Return the (X, Y) coordinate for the center point of the cell that contains the specified text.  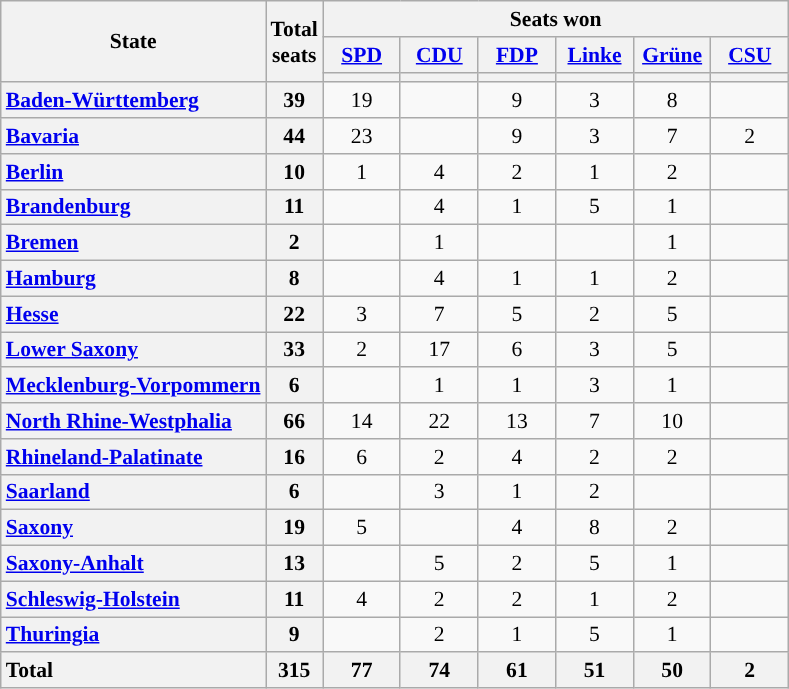
Berlin (134, 172)
77 (362, 671)
Seats won (556, 19)
66 (294, 421)
Grüne (672, 55)
North Rhine-Westphalia (134, 421)
Thuringia (134, 635)
FDP (517, 55)
Schleswig-Holstein (134, 599)
Bremen (134, 243)
33 (294, 350)
SPD (362, 55)
CDU (439, 55)
Hesse (134, 314)
14 (362, 421)
Linke (595, 55)
Saxony (134, 528)
Bavaria (134, 136)
23 (362, 136)
Saarland (134, 492)
Baden-Württemberg (134, 101)
Rhineland-Palatinate (134, 457)
Brandenburg (134, 207)
44 (294, 136)
16 (294, 457)
74 (439, 671)
Hamburg (134, 279)
50 (672, 671)
Saxony-Anhalt (134, 564)
315 (294, 671)
Lower Saxony (134, 350)
CSU (750, 55)
51 (595, 671)
17 (439, 350)
39 (294, 101)
Totalseats (294, 42)
61 (517, 671)
Total (134, 671)
Mecklenburg-Vorpommern (134, 386)
State (134, 42)
